Identify which cell holds the provided text, then report its (X, Y) central coordinate. 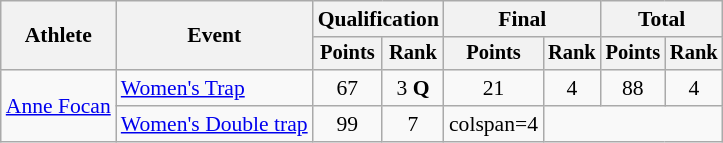
Final (522, 19)
88 (633, 88)
67 (348, 88)
99 (348, 124)
21 (494, 88)
Anne Focan (58, 106)
7 (413, 124)
Women's Trap (214, 88)
Athlete (58, 36)
colspan=4 (494, 124)
Event (214, 36)
Women's Double trap (214, 124)
Qualification (378, 19)
Total (662, 19)
3 Q (413, 88)
